Output the [x, y] coordinate of the center of the cell containing the given text.  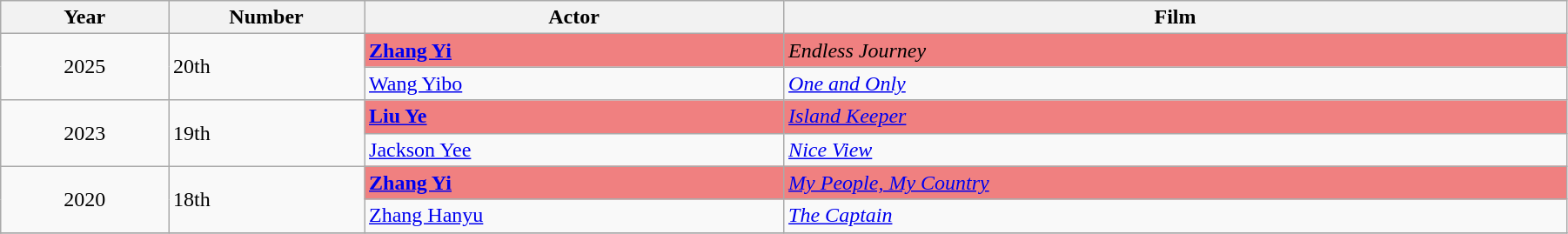
19th [266, 133]
20th [266, 67]
Zhang Hanyu [574, 216]
My People, My Country [1176, 183]
The Captain [1176, 216]
Island Keeper [1176, 117]
2025 [85, 67]
Wang Yibo [574, 84]
Liu Ye [574, 117]
Endless Journey [1176, 50]
Number [266, 17]
Year [85, 17]
Film [1176, 17]
2020 [85, 199]
One and Only [1176, 84]
Jackson Yee [574, 150]
Nice View [1176, 150]
2023 [85, 133]
18th [266, 199]
Actor [574, 17]
